Scan for the cell matching the given text and deliver its (X, Y) coordinate at center. 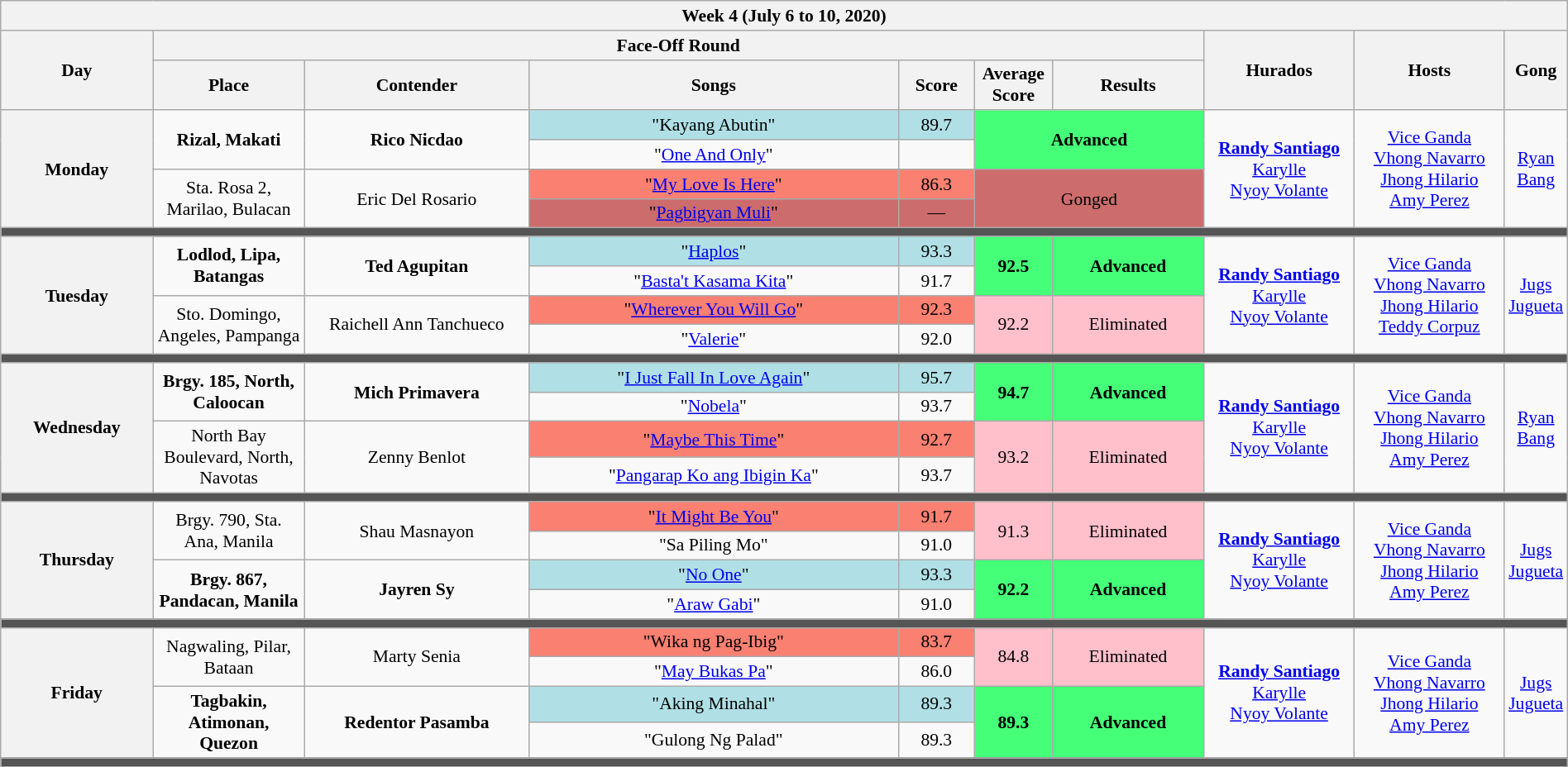
Mich Primavera (417, 392)
Tuesday (77, 295)
"Aking Minahal" (713, 704)
"No One" (713, 575)
92.0 (936, 340)
"Nobela" (713, 407)
"Pangarap Ko ang Ibigin Ka" (713, 474)
Brgy. 867, Pandacan, Manila (229, 590)
Jayren Sy (417, 590)
"It Might Be You" (713, 517)
94.7 (1013, 392)
Brgy. 185, North, Caloocan (229, 392)
Zenny Benlot (417, 458)
Friday (77, 693)
Wednesday (77, 428)
North Bay Boulevard, North, Navotas (229, 458)
Nagwaling, Pilar, Bataan (229, 656)
84.8 (1013, 656)
Vice Ganda Vhong NavarroJhong Hilario Teddy Corpuz (1429, 295)
Ted Agupitan (417, 266)
"Valerie" (713, 340)
Rico Nicdao (417, 141)
92.5 (1013, 266)
Songs (713, 84)
"One And Only" (713, 155)
"Araw Gabi" (713, 605)
"May Bukas Pa" (713, 672)
Hurados (1279, 71)
Average Score (1013, 84)
Score (936, 84)
Sta. Rosa 2, Marilao, Bulacan (229, 198)
Marty Senia (417, 656)
Day (77, 71)
"Kayang Abutin" (713, 126)
"I Just Fall In Love Again" (713, 378)
Raichell Ann Tanchueco (417, 324)
Monday (77, 169)
91.3 (1013, 531)
"Sa Piling Mo" (713, 545)
Face-Off Round (678, 45)
Contender (417, 84)
— (936, 213)
Sto. Domingo, Angeles, Pampanga (229, 324)
Shau Masnayon (417, 531)
95.7 (936, 378)
Eric Del Rosario (417, 198)
92.7 (936, 440)
"Wherever You Will Go" (713, 310)
"Wika ng Pag-Ibig" (713, 642)
Rizal, Makati (229, 141)
92.3 (936, 310)
Results (1128, 84)
93.2 (1013, 458)
Week 4 (July 6 to 10, 2020) (784, 16)
"Haplos" (713, 251)
"My Love Is Here" (713, 184)
89.7 (936, 126)
Tagbakin, Atimonan, Quezon (229, 722)
86.3 (936, 184)
86.0 (936, 672)
"Pagbigyan Muli" (713, 213)
Redentor Pasamba (417, 722)
Gonged (1088, 198)
Lodlod, Lipa, Batangas (229, 266)
"Maybe This Time" (713, 440)
83.7 (936, 642)
Hosts (1429, 71)
"Gulong Ng Palad" (713, 741)
Thursday (77, 560)
Gong (1536, 71)
Brgy. 790, Sta. Ana, Manila (229, 531)
"Basta't Kasama Kita" (713, 281)
Place (229, 84)
